From the cell containing the given text, extract its center point as (X, Y) coordinate. 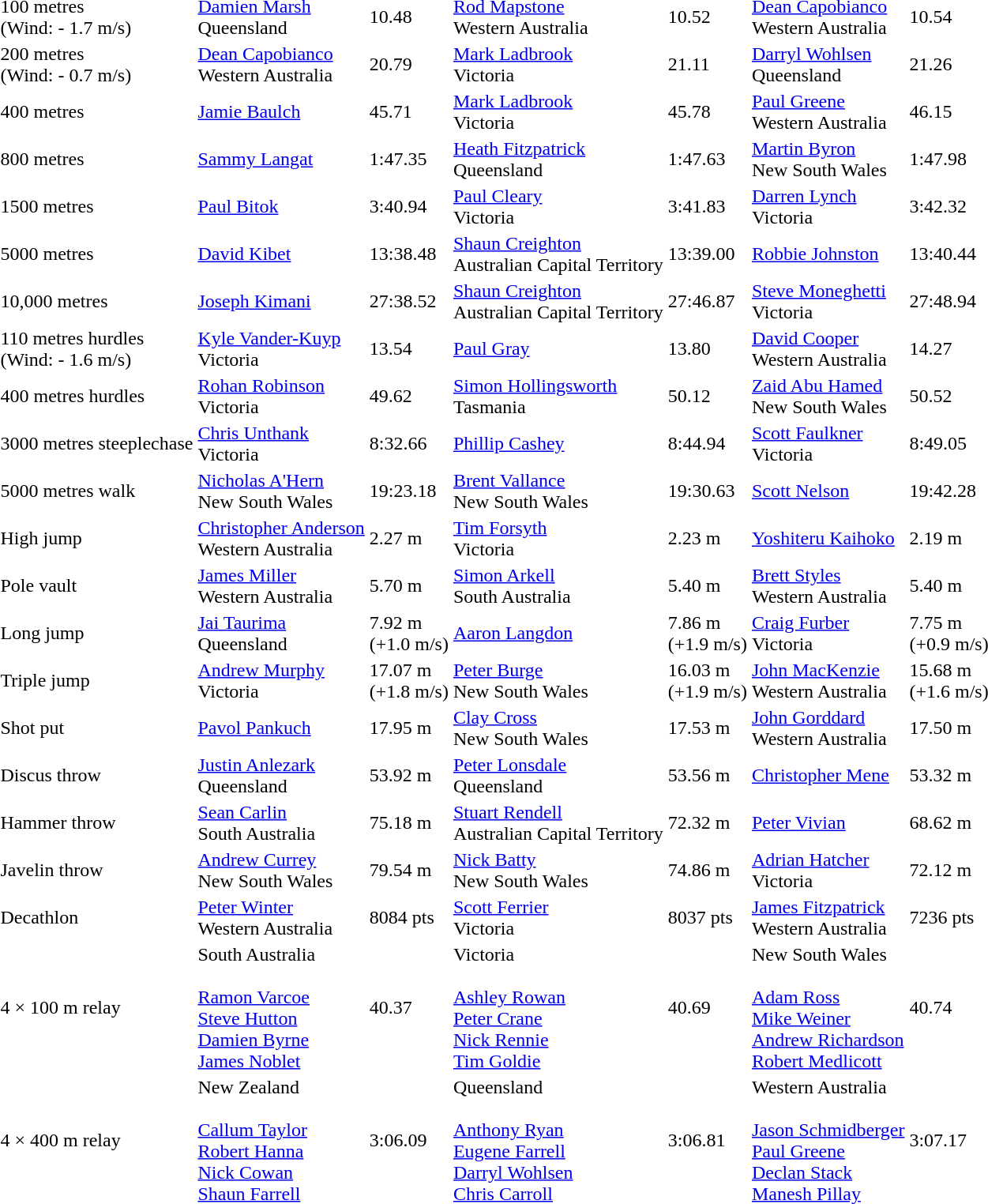
Brent VallanceNew South Wales (558, 491)
Paul ClearyVictoria (558, 207)
Adrian HatcherVictoria (828, 871)
45.78 (708, 112)
13.80 (708, 349)
Heath FitzpatrickQueensland (558, 160)
2.23 m (708, 539)
Dean CapobiancoWestern Australia (281, 65)
53.56 m (708, 776)
Jai TaurimaQueensland (281, 634)
8084 pts (409, 918)
Justin AnlezarkQueensland (281, 776)
John GorddardWestern Australia (828, 728)
South AustraliaRamon VarcoeSteve HuttonDamien ByrneJames Noblet (281, 1008)
79.54 m (409, 871)
Steve MoneghettiVictoria (828, 302)
Robbie Johnston (828, 254)
Christopher AndersonWestern Australia (281, 539)
Clay CrossNew South Wales (558, 728)
17.53 m (708, 728)
13.54 (409, 349)
Peter Vivian (828, 823)
13:39.00 (708, 254)
20.79 (409, 65)
5.40 m (708, 586)
27:46.87 (708, 302)
40.37 (409, 1008)
Rohan RobinsonVictoria (281, 397)
49.62 (409, 397)
13:38.48 (409, 254)
Simon HollingsworthTasmania (558, 397)
3:40.94 (409, 207)
Scott FerrierVictoria (558, 918)
Sean CarlinSouth Australia (281, 823)
74.86 m (708, 871)
7.92 m (+1.0 m/s) (409, 634)
8:44.94 (708, 444)
53.92 m (409, 776)
Peter BurgeNew South Wales (558, 681)
Scott Nelson (828, 491)
Nicholas A'HernNew South Wales (281, 491)
8:32.66 (409, 444)
Phillip Cashey (558, 444)
Darren LynchVictoria (828, 207)
8037 pts (708, 918)
Paul GreeneWestern Australia (828, 112)
40.69 (708, 1008)
Aaron Langdon (558, 634)
Brett StylesWestern Australia (828, 586)
James FitzpatrickWestern Australia (828, 918)
Simon ArkellSouth Australia (558, 586)
Stuart RendellAustralian Capital Territory (558, 823)
Sammy Langat (281, 160)
27:38.52 (409, 302)
Martin ByronNew South Wales (828, 160)
17.95 m (409, 728)
Joseph Kimani (281, 302)
72.32 m (708, 823)
Nick BattyNew South Wales (558, 871)
Paul Gray (558, 349)
16.03 m (+1.9 m/s) (708, 681)
Peter WinterWestern Australia (281, 918)
Tim ForsythVictoria (558, 539)
21.11 (708, 65)
Paul Bitok (281, 207)
1:47.35 (409, 160)
Pavol Pankuch (281, 728)
Christopher Mene (828, 776)
Andrew MurphyVictoria (281, 681)
Scott FaulknerVictoria (828, 444)
Zaid Abu HamedNew South Wales (828, 397)
45.71 (409, 112)
Andrew CurreyNew South Wales (281, 871)
David CooperWestern Australia (828, 349)
VictoriaAshley RowanPeter CraneNick RennieTim Goldie (558, 1008)
New South WalesAdam RossMike WeinerAndrew RichardsonRobert Medlicott (828, 1008)
2.27 m (409, 539)
3:41.83 (708, 207)
Craig FurberVictoria (828, 634)
75.18 m (409, 823)
John MacKenzieWestern Australia (828, 681)
Chris UnthankVictoria (281, 444)
19:23.18 (409, 491)
1:47.63 (708, 160)
19:30.63 (708, 491)
Jamie Baulch (281, 112)
Kyle Vander-KuypVictoria (281, 349)
David Kibet (281, 254)
50.12 (708, 397)
Yoshiteru Kaihoko (828, 539)
James MillerWestern Australia (281, 586)
17.07 m (+1.8 m/s) (409, 681)
5.70 m (409, 586)
Peter LonsdaleQueensland (558, 776)
7.86 m (+1.9 m/s) (708, 634)
Darryl WohlsenQueensland (828, 65)
